Detect which cell encompasses the target text, then output its [x, y] center coordinate. 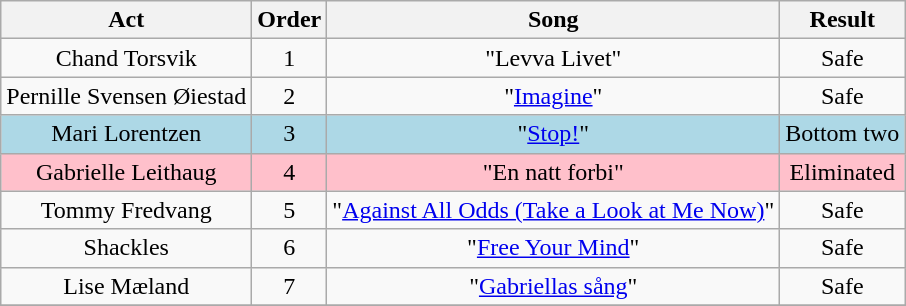
1 [290, 58]
2 [290, 96]
Chand Torsvik [126, 58]
"Imagine" [554, 96]
Pernille Svensen Øiestad [126, 96]
Act [126, 20]
Tommy Fredvang [126, 210]
3 [290, 134]
Eliminated [842, 172]
7 [290, 286]
"Against All Odds (Take a Look at Me Now)" [554, 210]
Shackles [126, 248]
Lise Mæland [126, 286]
5 [290, 210]
Order [290, 20]
"Stop!" [554, 134]
"Free Your Mind" [554, 248]
"Levva Livet" [554, 58]
4 [290, 172]
Bottom two [842, 134]
Mari Lorentzen [126, 134]
Gabrielle Leithaug [126, 172]
"Gabriellas sång" [554, 286]
"En natt forbi" [554, 172]
Result [842, 20]
6 [290, 248]
Song [554, 20]
